Provide the (x, y) coordinate of the cell's center where the given text is located.  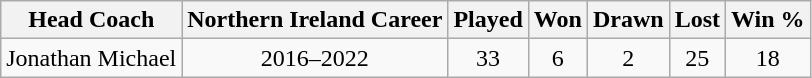
2 (628, 58)
2016–2022 (315, 58)
Northern Ireland Career (315, 20)
Played (488, 20)
25 (697, 58)
Win % (768, 20)
Head Coach (92, 20)
33 (488, 58)
Lost (697, 20)
Drawn (628, 20)
18 (768, 58)
Won (558, 20)
6 (558, 58)
Jonathan Michael (92, 58)
